Return [X, Y] of the center of cell containing provided text 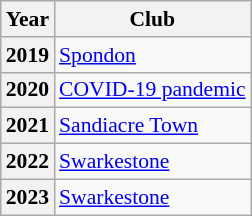
2020 [28, 90]
2022 [28, 162]
COVID-19 pandemic [152, 90]
Club [152, 19]
2019 [28, 55]
2021 [28, 126]
Sandiacre Town [152, 126]
Spondon [152, 55]
Year [28, 19]
2023 [28, 197]
